Search for the cell housing the specified text and yield its (x, y) center coordinate. 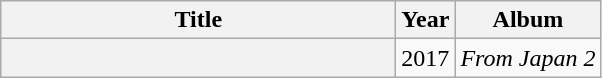
Album (528, 20)
Title (198, 20)
Year (426, 20)
From Japan 2 (528, 58)
2017 (426, 58)
